Return (x, y) of the center of cell containing provided text 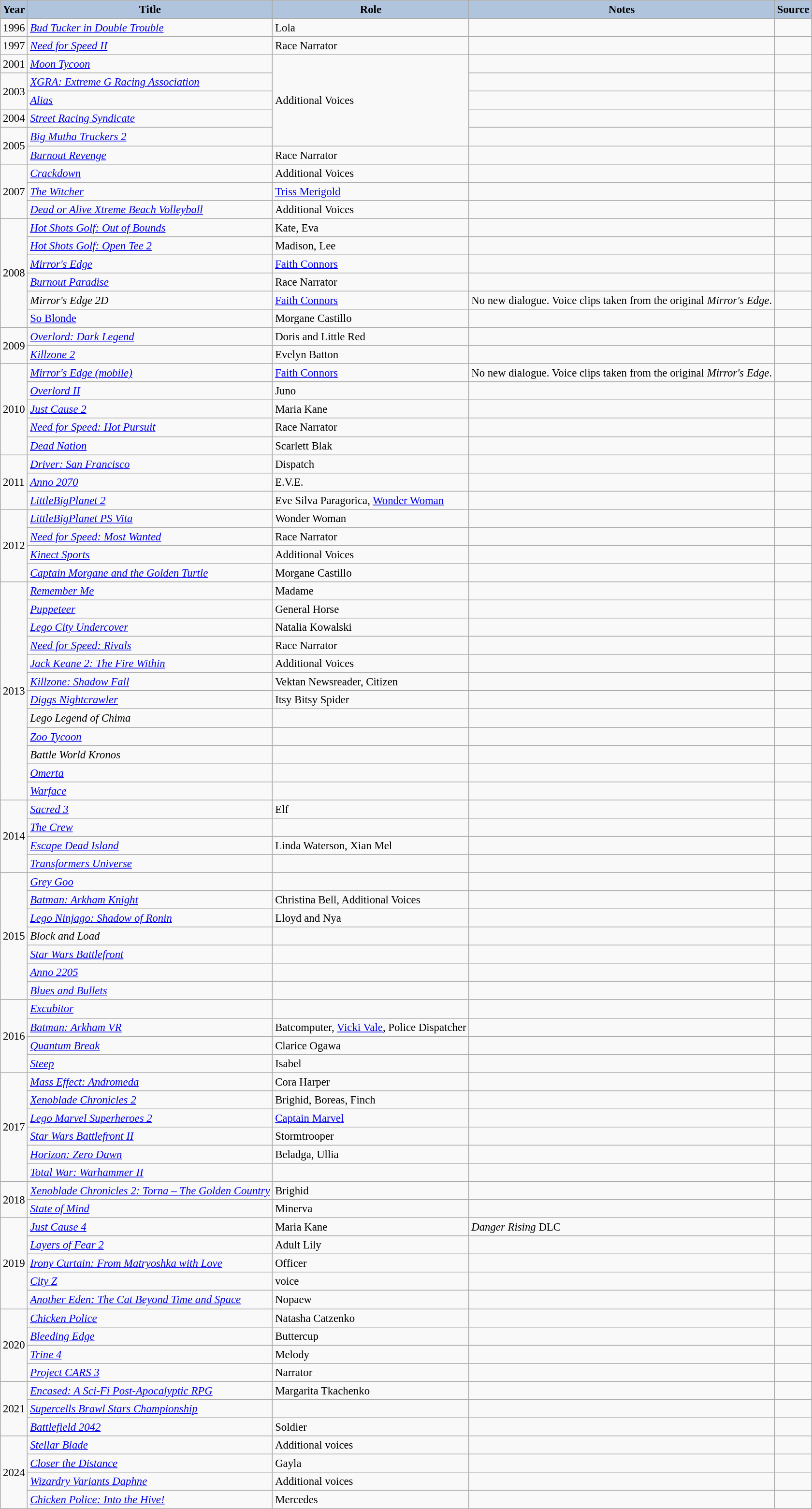
Triss Merigold (371, 191)
2024 (14, 1472)
2003 (14, 91)
Xenoblade Chronicles 2: Torna – The Golden Country (150, 1191)
Natasha Catzenko (371, 1318)
Mirror's Edge (mobile) (150, 373)
Linda Waterson, Xian Mel (371, 845)
Project CARS 3 (150, 1372)
Just Cause 2 (150, 409)
Officer (371, 1263)
2005 (14, 146)
Irony Curtain: From Matryoshka with Love (150, 1263)
Batcomputer, Vicki Vale, Police Dispatcher (371, 1027)
Adult Lily (371, 1245)
Bleeding Edge (150, 1336)
Supercells Brawl Stars Championship (150, 1409)
Battlefield 2042 (150, 1427)
Minerva (371, 1209)
Chicken Police (150, 1318)
Transformers Universe (150, 864)
Brighid, Boreas, Finch (371, 1100)
Jack Keane 2: The Fire Within (150, 664)
Natalia Kowalski (371, 627)
Star Wars Battlefront (150, 955)
Danger Rising DLC (622, 1227)
Title (150, 10)
Melody (371, 1354)
Lego Ninjago: Shadow of Ronin (150, 918)
1996 (14, 28)
2015 (14, 936)
Lola (371, 28)
Crackdown (150, 173)
Eve Silva Paragorica, Wonder Woman (371, 500)
2020 (14, 1345)
Overlord: Dark Legend (150, 337)
General Horse (371, 609)
Sacred 3 (150, 809)
Source (793, 10)
2009 (14, 346)
Closer the Distance (150, 1463)
Star Wars Battlefront II (150, 1136)
Another Eden: The Cat Beyond Time and Space (150, 1300)
2011 (14, 482)
2017 (14, 1127)
Elf (371, 809)
Dispatch (371, 464)
Vektan Newsreader, Citizen (371, 682)
Brighid (371, 1191)
Role (371, 10)
Horizon: Zero Dawn (150, 1154)
2014 (14, 836)
Narrator (371, 1372)
E.V.E. (371, 482)
Mirror's Edge (150, 264)
Overlord II (150, 391)
Kinect Sports (150, 555)
Killzone 2 (150, 355)
The Crew (150, 827)
Wizardry Variants Daphne (150, 1481)
City Z (150, 1281)
Big Mutha Truckers 2 (150, 137)
Burnout Revenge (150, 155)
Puppeteer (150, 609)
Grey Goo (150, 882)
Notes (622, 10)
Excubitor (150, 1009)
Captain Morgane and the Golden Turtle (150, 573)
voice (371, 1281)
Alias (150, 101)
2012 (14, 546)
Need for Speed: Rivals (150, 646)
Madison, Lee (371, 246)
2007 (14, 191)
Need for Speed: Hot Pursuit (150, 428)
Street Racing Syndicate (150, 118)
So Blonde (150, 319)
2001 (14, 64)
Dead Nation (150, 446)
Soldier (371, 1427)
Battle World Kronos (150, 754)
Warface (150, 791)
Hot Shots Golf: Open Tee 2 (150, 246)
Driver: San Francisco (150, 464)
Blues and Bullets (150, 991)
Hot Shots Golf: Out of Bounds (150, 228)
2004 (14, 118)
Year (14, 10)
Stormtrooper (371, 1136)
Itsy Bitsy Spider (371, 700)
Scarlett Blak (371, 446)
Lego Legend of Chima (150, 718)
Batman: Arkham Knight (150, 900)
2010 (14, 409)
2019 (14, 1263)
Cora Harper (371, 1082)
Burnout Paradise (150, 282)
Steep (150, 1063)
Doris and Little Red (371, 337)
Lego City Undercover (150, 627)
Omerta (150, 773)
LittleBigPlanet PS Vita (150, 519)
Margarita Tkachenko (371, 1391)
LittleBigPlanet 2 (150, 500)
Evelyn Batton (371, 355)
Need for Speed II (150, 46)
Mass Effect: Andromeda (150, 1082)
Stellar Blade (150, 1445)
Mirror's Edge 2D (150, 300)
Need for Speed: Most Wanted (150, 537)
Lloyd and Nya (371, 918)
Chicken Police: Into the Hive! (150, 1500)
Buttercup (371, 1336)
Madame (371, 591)
1997 (14, 46)
Encased: A Sci-Fi Post-Apocalyptic RPG (150, 1391)
Remember Me (150, 591)
Block and Load (150, 936)
Isabel (371, 1063)
Bud Tucker in Double Trouble (150, 28)
Lego Marvel Superheroes 2 (150, 1118)
Christina Bell, Additional Voices (371, 900)
2013 (14, 691)
Mercedes (371, 1500)
Kate, Eva (371, 228)
Gayla (371, 1463)
Batman: Arkham VR (150, 1027)
Total War: Warhammer II (150, 1173)
2021 (14, 1408)
Nopaew (371, 1300)
Beladga, Ullia (371, 1154)
Layers of Fear 2 (150, 1245)
2008 (14, 273)
State of Mind (150, 1209)
2016 (14, 1036)
Just Cause 4 (150, 1227)
Anno 2205 (150, 972)
Killzone: Shadow Fall (150, 682)
Clarice Ogawa (371, 1045)
Diggs Nightcrawler (150, 700)
Moon Tycoon (150, 64)
Captain Marvel (371, 1118)
XGRA: Extreme G Racing Association (150, 82)
Anno 2070 (150, 482)
Quantum Break (150, 1045)
Zoo Tycoon (150, 737)
Juno (371, 391)
Dead or Alive Xtreme Beach Volleyball (150, 209)
Trine 4 (150, 1354)
The Witcher (150, 191)
Xenoblade Chronicles 2 (150, 1100)
2018 (14, 1200)
Escape Dead Island (150, 845)
Wonder Woman (371, 519)
